Return the (X, Y) coordinate for the center point of the cell that contains the specified text.  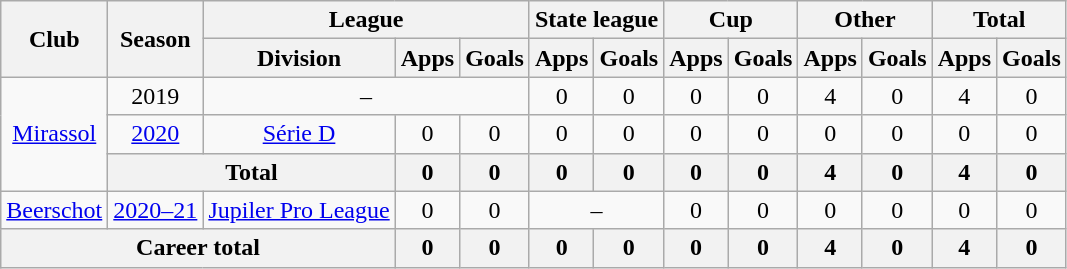
2020 (156, 134)
Cup (731, 20)
2020–21 (156, 210)
Division (299, 58)
Club (54, 39)
2019 (156, 96)
Jupiler Pro League (299, 210)
Beerschot (54, 210)
Série D (299, 134)
Season (156, 39)
State league (596, 20)
Career total (198, 248)
Other (865, 20)
Mirassol (54, 134)
League (366, 20)
